Return the (x, y) coordinate for the center point of the cell that contains the specified text.  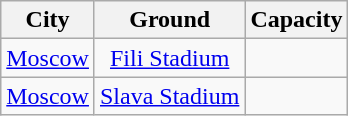
City (48, 20)
Slava Stadium (169, 96)
Fili Stadium (169, 58)
Capacity (296, 20)
Ground (169, 20)
